For the text-containing cell, return its midpoint in (X, Y) coordinate format. 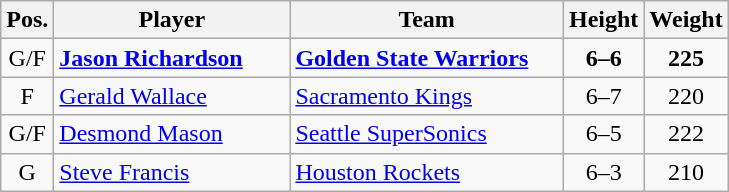
Height (603, 20)
6–3 (603, 172)
Sacramento Kings (427, 96)
225 (686, 58)
Desmond Mason (172, 134)
Player (172, 20)
210 (686, 172)
Golden State Warriors (427, 58)
F (28, 96)
6–6 (603, 58)
Houston Rockets (427, 172)
220 (686, 96)
Weight (686, 20)
Gerald Wallace (172, 96)
G (28, 172)
Steve Francis (172, 172)
Seattle SuperSonics (427, 134)
Jason Richardson (172, 58)
222 (686, 134)
6–5 (603, 134)
Pos. (28, 20)
6–7 (603, 96)
Team (427, 20)
